Identify which cell holds the provided text, then report its (X, Y) central coordinate. 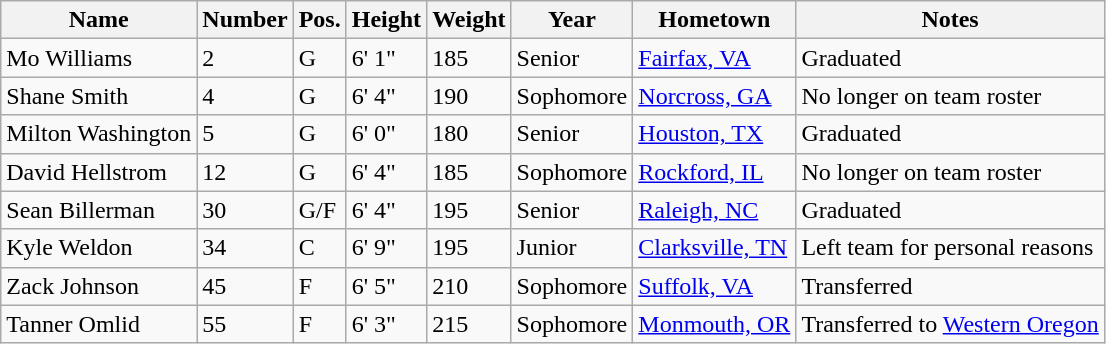
Transferred (950, 286)
Raleigh, NC (714, 210)
Number (245, 20)
Rockford, IL (714, 172)
David Hellstrom (99, 172)
30 (245, 210)
Mo Williams (99, 58)
Hometown (714, 20)
45 (245, 286)
Zack Johnson (99, 286)
Norcross, GA (714, 96)
12 (245, 172)
6' 9" (386, 248)
215 (469, 324)
Sean Billerman (99, 210)
55 (245, 324)
Left team for personal reasons (950, 248)
Year (572, 20)
Milton Washington (99, 134)
Houston, TX (714, 134)
Name (99, 20)
6' 3" (386, 324)
Tanner Omlid (99, 324)
Pos. (320, 20)
210 (469, 286)
34 (245, 248)
5 (245, 134)
6' 5" (386, 286)
Transferred to Western Oregon (950, 324)
Clarksville, TN (714, 248)
Junior (572, 248)
6' 1" (386, 58)
2 (245, 58)
Shane Smith (99, 96)
Suffolk, VA (714, 286)
4 (245, 96)
180 (469, 134)
Monmouth, OR (714, 324)
Height (386, 20)
Weight (469, 20)
190 (469, 96)
C (320, 248)
G/F (320, 210)
6' 0" (386, 134)
Kyle Weldon (99, 248)
Fairfax, VA (714, 58)
Notes (950, 20)
